Capture the cell that displays the provided text and extract its [X, Y] central coordinate. 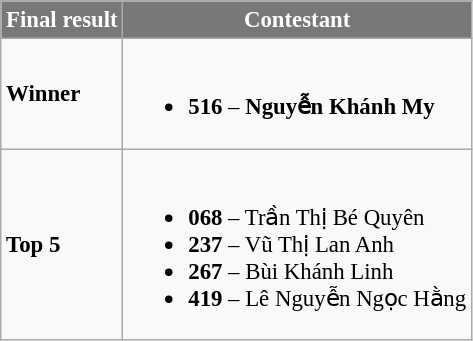
516 – Nguyễn Khánh My [297, 94]
Contestant [297, 20]
Top 5 [62, 244]
Final result [62, 20]
068 – Trần Thị Bé Quyên237 – Vũ Thị Lan Anh267 – Bùi Khánh Linh419 – Lê Nguyễn Ngọc Hằng [297, 244]
Winner [62, 94]
